Extract the [X, Y] coordinate from the center of the cell holding the provided text.  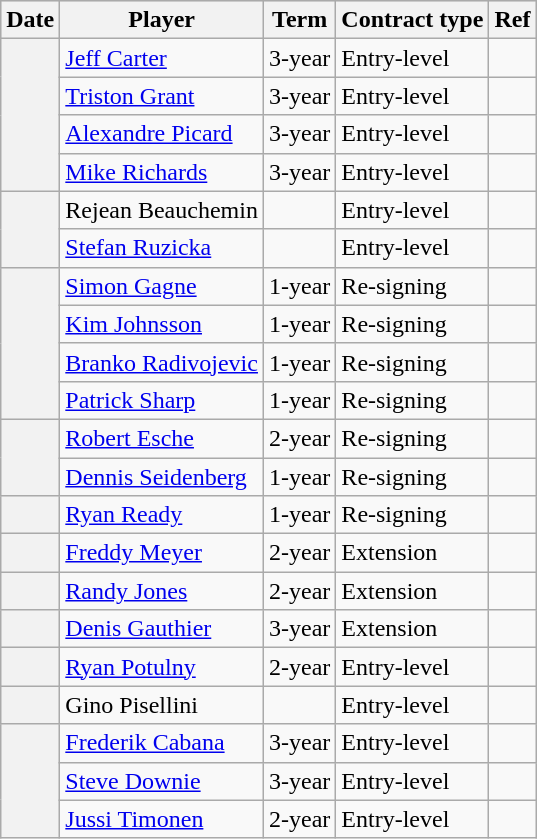
Denis Gauthier [162, 629]
Randy Jones [162, 591]
Jussi Timonen [162, 819]
Alexandre Picard [162, 134]
Ref [512, 20]
Robert Esche [162, 438]
Frederik Cabana [162, 743]
Gino Pisellini [162, 705]
Rejean Beauchemin [162, 210]
Ryan Potulny [162, 667]
Dennis Seidenberg [162, 477]
Term [299, 20]
Contract type [412, 20]
Steve Downie [162, 781]
Patrick Sharp [162, 400]
Ryan Ready [162, 515]
Freddy Meyer [162, 553]
Player [162, 20]
Jeff Carter [162, 58]
Kim Johnsson [162, 324]
Stefan Ruzicka [162, 248]
Triston Grant [162, 96]
Branko Radivojevic [162, 362]
Date [30, 20]
Simon Gagne [162, 286]
Mike Richards [162, 172]
